Output the [x, y] coordinate of the center of the cell containing the given text.  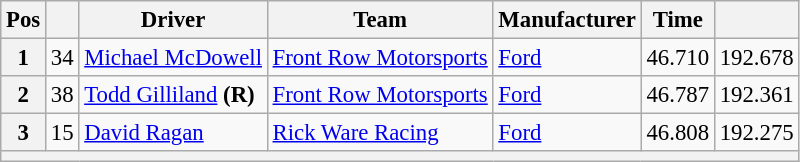
192.275 [756, 133]
15 [62, 133]
2 [24, 95]
3 [24, 133]
Michael McDowell [173, 58]
Manufacturer [567, 20]
192.678 [756, 58]
38 [62, 95]
1 [24, 58]
46.710 [678, 58]
Rick Ware Racing [380, 133]
Team [380, 20]
34 [62, 58]
192.361 [756, 95]
Driver [173, 20]
Pos [24, 20]
46.808 [678, 133]
Time [678, 20]
Todd Gilliland (R) [173, 95]
46.787 [678, 95]
David Ragan [173, 133]
